Return the (X, Y) coordinate for the center point of the cell that contains the specified text.  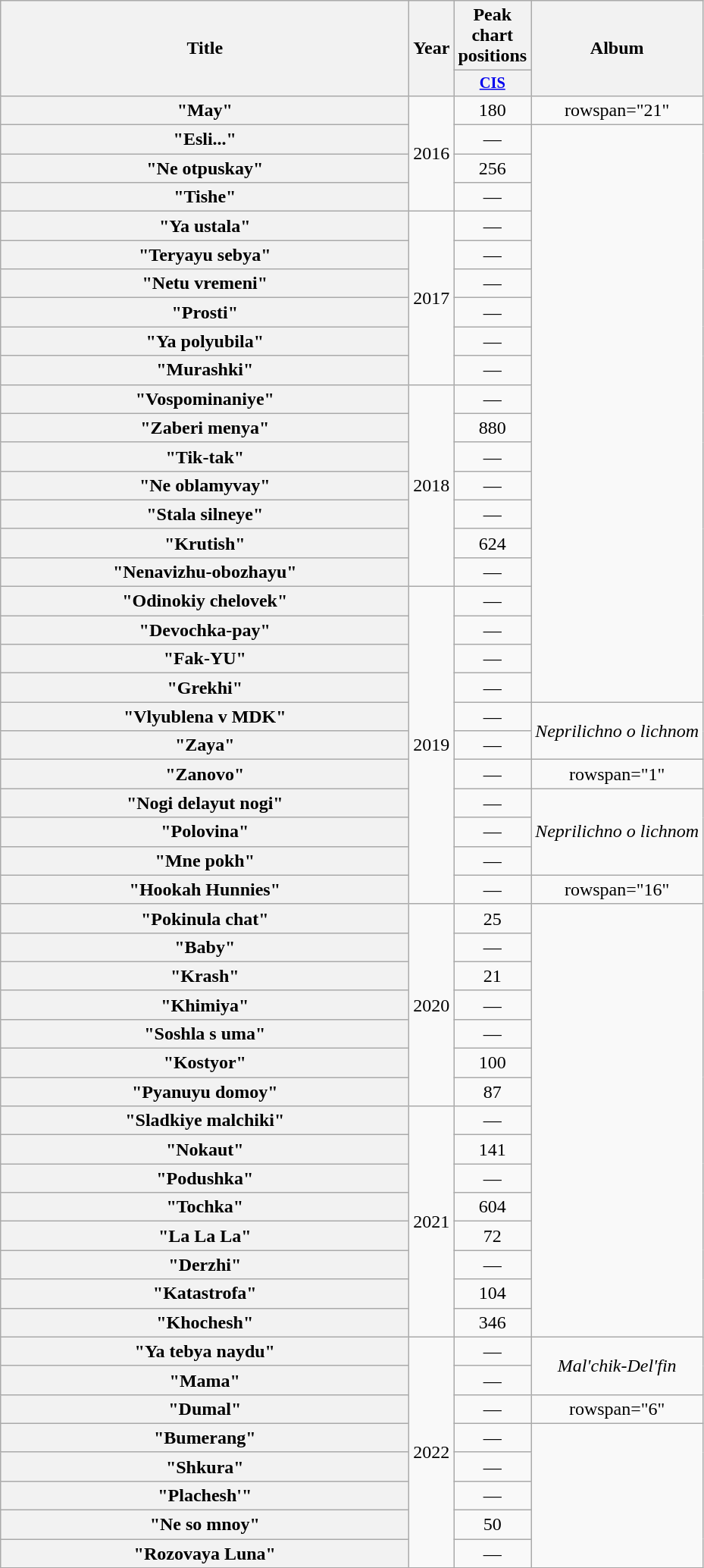
"Tik-tak" (205, 456)
"Katastrofa" (205, 1294)
"Nogi delayut nogi" (205, 803)
Peak chart positions (493, 36)
"Baby" (205, 947)
"Murashki" (205, 370)
"Dumal" (205, 1409)
Year (432, 49)
"Shkura" (205, 1466)
346 (493, 1322)
"Mne pokh" (205, 861)
21 (493, 976)
"Zaya" (205, 745)
"Khimiya" (205, 1005)
2020 (432, 1005)
"Ne otpuskay" (205, 168)
"May" (205, 110)
rowspan="21" (617, 110)
Title (205, 49)
"Prosti" (205, 312)
2016 (432, 153)
"Kostyor" (205, 1063)
72 (493, 1236)
604 (493, 1207)
"Fak-YU" (205, 659)
"Khochesh" (205, 1322)
"Ya polyubila" (205, 341)
Album (617, 49)
"Ya ustala" (205, 226)
624 (493, 543)
"La La La" (205, 1236)
"Soshla s uma" (205, 1033)
rowspan="6" (617, 1409)
"Teryayu sebya" (205, 255)
rowspan="1" (617, 774)
"Odinokiy chelovek" (205, 601)
"Rozovaya Luna" (205, 1554)
"Podushka" (205, 1178)
"Netu vremeni" (205, 284)
50 (493, 1525)
"Vospominaniye" (205, 399)
141 (493, 1149)
"Polovina" (205, 832)
2018 (432, 485)
"Tochka" (205, 1207)
"Krash" (205, 976)
"Ne so mnoy" (205, 1525)
"Pyanuyu domoy" (205, 1092)
256 (493, 168)
2021 (432, 1221)
104 (493, 1294)
"Zanovo" (205, 774)
"Esli..." (205, 140)
"Ya tebya naydu" (205, 1351)
25 (493, 918)
880 (493, 428)
"Krutish" (205, 543)
2022 (432, 1452)
"Vlyublena v MDK" (205, 717)
"Tishe" (205, 197)
"Sladkiye malchiki" (205, 1121)
"Stala silneye" (205, 514)
"Hookah Hunnies" (205, 889)
"Devochka-pay" (205, 630)
"Derzhi" (205, 1265)
rowspan="16" (617, 889)
"Plachesh'" (205, 1495)
"Bumerang" (205, 1438)
"Mama" (205, 1380)
2017 (432, 298)
"Nokaut" (205, 1149)
Mal'chik-Del'fin (617, 1366)
"Zaberi menya" (205, 428)
CIS (493, 83)
2019 (432, 746)
"Nenavizhu-obozhayu" (205, 572)
100 (493, 1063)
"Pokinula chat" (205, 918)
"Grekhi" (205, 688)
180 (493, 110)
87 (493, 1092)
"Ne oblamyvay" (205, 485)
